Capture the cell that displays the provided text and extract its [x, y] central coordinate. 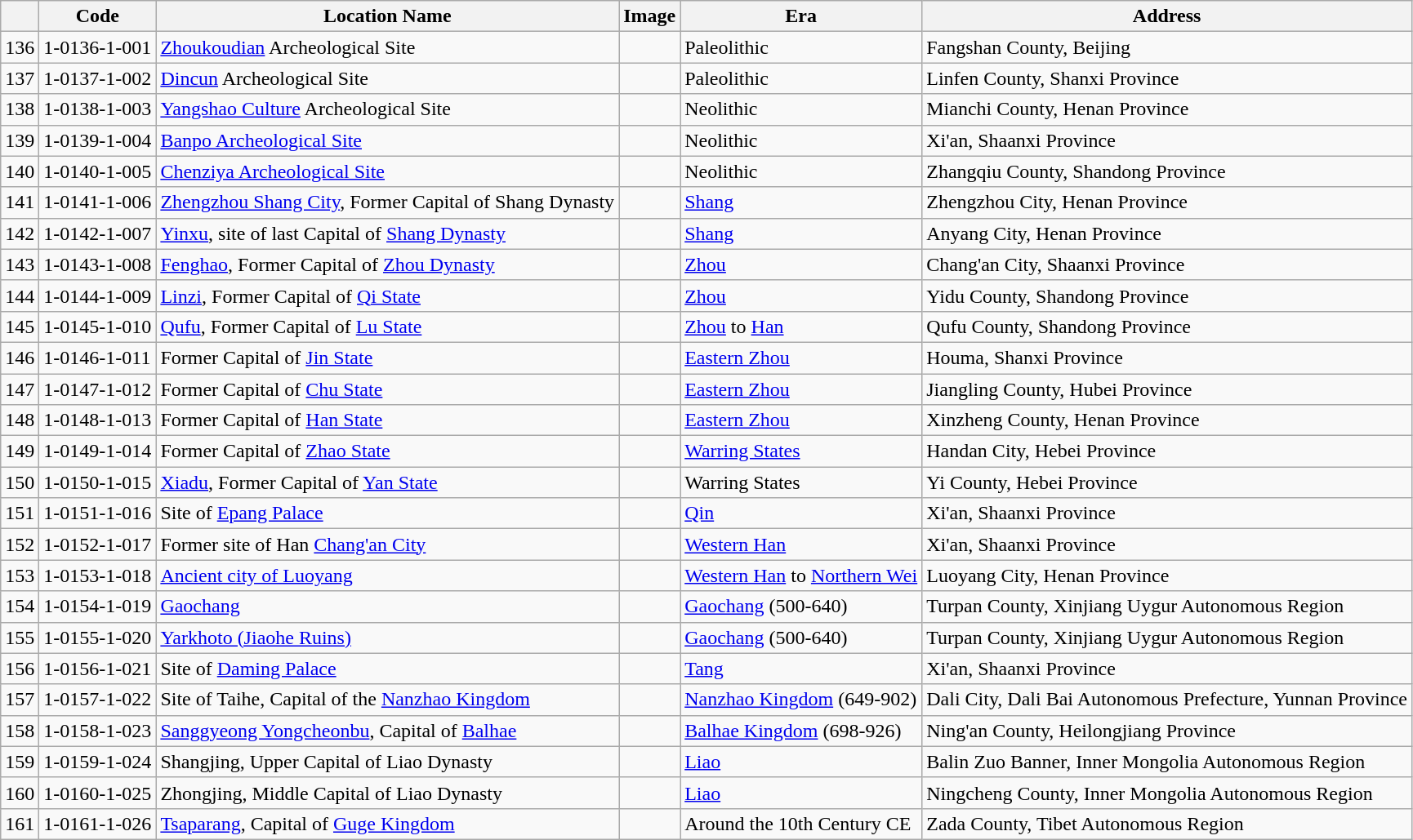
1-0160-1-025 [98, 793]
Location Name [387, 16]
Zhangqiu County, Shandong Province [1167, 171]
Former Capital of Han State [387, 420]
Ning'an County, Heilongjiang Province [1167, 731]
138 [20, 109]
Balhae Kingdom (698-926) [801, 731]
Tsaparang, Capital of Guge Kingdom [387, 824]
155 [20, 638]
150 [20, 482]
Ningcheng County, Inner Mongolia Autonomous Region [1167, 793]
161 [20, 824]
158 [20, 731]
1-0145-1-010 [98, 327]
149 [20, 451]
Code [98, 16]
156 [20, 669]
Qufu County, Shandong Province [1167, 327]
147 [20, 389]
1-0136-1-001 [98, 47]
Banpo Archeological Site [387, 140]
141 [20, 202]
157 [20, 700]
Qufu, Former Capital of Lu State [387, 327]
Yangshao Culture Archeological Site [387, 109]
Chenziya Archeological Site [387, 171]
Dali City, Dali Bai Autonomous Prefecture, Yunnan Province [1167, 700]
Around the 10th Century CE [801, 824]
1-0146-1-011 [98, 358]
1-0137-1-002 [98, 78]
152 [20, 544]
Sanggyeong Yongcheonbu, Capital of Balhae [387, 731]
1-0161-1-026 [98, 824]
142 [20, 233]
1-0143-1-008 [98, 264]
Handan City, Hebei Province [1167, 451]
Era [801, 16]
Zhou to Han [801, 327]
Zhengzhou Shang City, Former Capital of Shang Dynasty [387, 202]
Gaochang [387, 607]
153 [20, 576]
Houma, Shanxi Province [1167, 358]
1-0159-1-024 [98, 762]
Former Capital of Chu State [387, 389]
1-0157-1-022 [98, 700]
1-0150-1-015 [98, 482]
Balin Zuo Banner, Inner Mongolia Autonomous Region [1167, 762]
Anyang City, Henan Province [1167, 233]
Chang'an City, Shaanxi Province [1167, 264]
159 [20, 762]
1-0140-1-005 [98, 171]
Zhoukoudian Archeological Site [387, 47]
Zada County, Tibet Autonomous Region [1167, 824]
Address [1167, 16]
Dincun Archeological Site [387, 78]
Yidu County, Shandong Province [1167, 296]
Former Capital of Zhao State [387, 451]
Image [650, 16]
139 [20, 140]
Ancient city of Luoyang [387, 576]
1-0144-1-009 [98, 296]
1-0151-1-016 [98, 513]
Western Han [801, 544]
Xiadu, Former Capital of Yan State [387, 482]
Qin [801, 513]
151 [20, 513]
Zhengzhou City, Henan Province [1167, 202]
137 [20, 78]
1-0154-1-019 [98, 607]
148 [20, 420]
Former site of Han Chang'an City [387, 544]
Xinzheng County, Henan Province [1167, 420]
1-0139-1-004 [98, 140]
140 [20, 171]
Nanzhao Kingdom (649-902) [801, 700]
Fenghao, Former Capital of Zhou Dynasty [387, 264]
1-0147-1-012 [98, 389]
Jiangling County, Hubei Province [1167, 389]
1-0158-1-023 [98, 731]
Mianchi County, Henan Province [1167, 109]
Tang [801, 669]
Linzi, Former Capital of Qi State [387, 296]
Western Han to Northern Wei [801, 576]
Yinxu, site of last Capital of Shang Dynasty [387, 233]
1-0156-1-021 [98, 669]
Linfen County, Shanxi Province [1167, 78]
1-0155-1-020 [98, 638]
154 [20, 607]
144 [20, 296]
143 [20, 264]
Former Capital of Jin State [387, 358]
Site of Taihe, Capital of the Nanzhao Kingdom [387, 700]
1-0148-1-013 [98, 420]
Luoyang City, Henan Province [1167, 576]
Yi County, Hebei Province [1167, 482]
1-0141-1-006 [98, 202]
Yarkhoto (Jiaohe Ruins) [387, 638]
145 [20, 327]
Fangshan County, Beijing [1167, 47]
146 [20, 358]
Zhongjing, Middle Capital of Liao Dynasty [387, 793]
Site of Daming Palace [387, 669]
Shangjing, Upper Capital of Liao Dynasty [387, 762]
160 [20, 793]
1-0152-1-017 [98, 544]
1-0153-1-018 [98, 576]
1-0149-1-014 [98, 451]
136 [20, 47]
Site of Epang Palace [387, 513]
1-0142-1-007 [98, 233]
1-0138-1-003 [98, 109]
